From the cell containing the given text, extract its center point as [X, Y] coordinate. 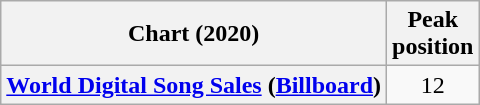
Peakposition [433, 34]
World Digital Song Sales (Billboard) [194, 85]
Chart (2020) [194, 34]
12 [433, 85]
